Output the (X, Y) coordinate of the center of the cell containing the given text.  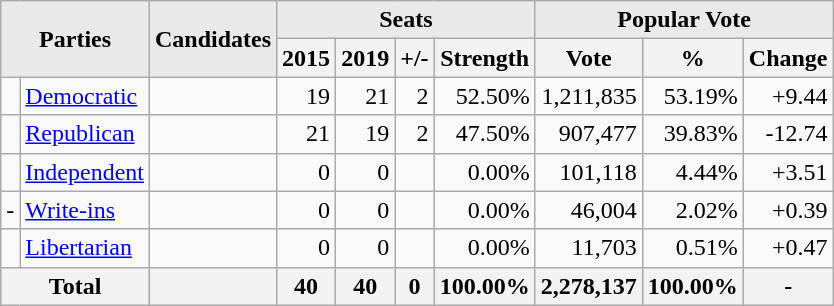
39.83% (692, 134)
101,118 (588, 172)
2015 (306, 58)
+/- (414, 58)
Libertarian (85, 248)
Total (76, 286)
Democratic (85, 96)
Change (788, 58)
Parties (76, 39)
Popular Vote (684, 20)
47.50% (484, 134)
2019 (366, 58)
53.19% (692, 96)
Candidates (212, 39)
Republican (85, 134)
907,477 (588, 134)
-12.74 (788, 134)
+0.39 (788, 210)
2,278,137 (588, 286)
% (692, 58)
Seats (406, 20)
52.50% (484, 96)
+0.47 (788, 248)
0.51% (692, 248)
1,211,835 (588, 96)
Write-ins (85, 210)
+9.44 (788, 96)
11,703 (588, 248)
2.02% (692, 210)
4.44% (692, 172)
Strength (484, 58)
Vote (588, 58)
+3.51 (788, 172)
Independent (85, 172)
46,004 (588, 210)
